Determine the (X, Y) coordinate at the center of the cell enclosing the given text.  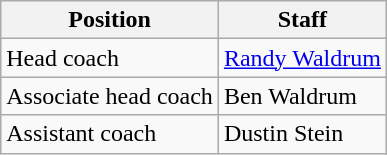
Assistant coach (110, 134)
Dustin Stein (302, 134)
Position (110, 20)
Staff (302, 20)
Randy Waldrum (302, 58)
Head coach (110, 58)
Associate head coach (110, 96)
Ben Waldrum (302, 96)
